Determine the (x, y) coordinate at the center of the cell enclosing the given text.  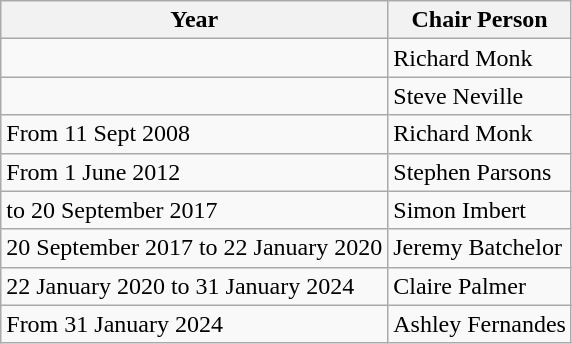
Simon Imbert (480, 210)
22 January 2020 to 31 January 2024 (194, 286)
Year (194, 20)
Stephen Parsons (480, 172)
20 September 2017 to 22 January 2020 (194, 248)
Chair Person (480, 20)
to 20 September 2017 (194, 210)
Steve Neville (480, 96)
Claire Palmer (480, 286)
From 1 June 2012 (194, 172)
Ashley Fernandes (480, 324)
From 31 January 2024 (194, 324)
From 11 Sept 2008 (194, 134)
Jeremy Batchelor (480, 248)
